From the cell containing the given text, extract its center point as (x, y) coordinate. 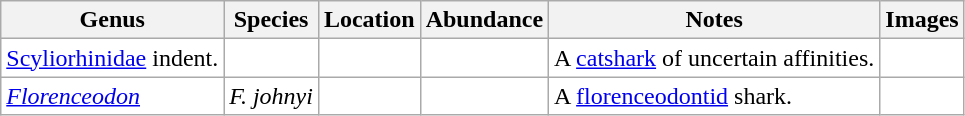
Images (922, 20)
Scyliorhinidae indent. (112, 58)
Location (369, 20)
A catshark of uncertain affinities. (714, 58)
A florenceodontid shark. (714, 96)
Genus (112, 20)
Species (272, 20)
Florenceodon (112, 96)
Notes (714, 20)
Abundance (484, 20)
F. johnyi (272, 96)
